Return the [x, y] coordinate for the center point of the cell that contains the specified text.  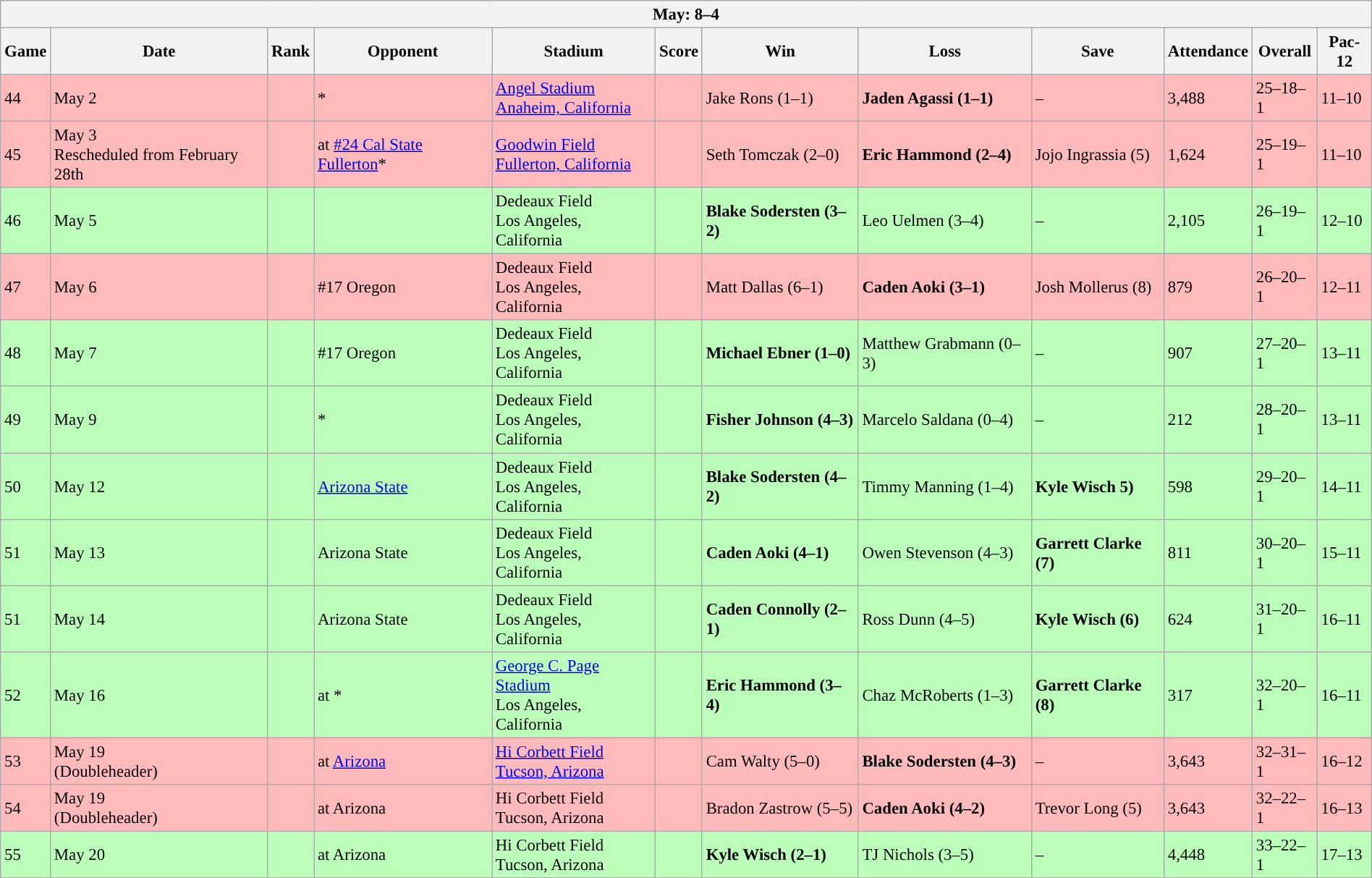
45 [26, 155]
44 [26, 98]
25–19–1 [1284, 155]
Blake Sodersten (3–2) [780, 221]
25–18–1 [1284, 98]
46 [26, 221]
12–10 [1345, 221]
28–20–1 [1284, 420]
Eric Hammond (3–4) [780, 695]
Marcelo Saldana (0–4) [945, 420]
Eric Hammond (2–4) [945, 155]
Fisher Johnson (4–3) [780, 420]
Matt Dallas (6–1) [780, 287]
624 [1208, 619]
317 [1208, 695]
26–19–1 [1284, 221]
Leo Uelmen (3–4) [945, 221]
Matthew Grabmann (0–3) [945, 353]
26–20–1 [1284, 287]
14–11 [1345, 486]
May 13 [159, 552]
Seth Tomczak (2–0) [780, 155]
May 2 [159, 98]
Jake Rons (1–1) [780, 98]
53 [26, 761]
Cam Walty (5–0) [780, 761]
48 [26, 353]
Pac-12 [1345, 51]
54 [26, 808]
4,448 [1208, 854]
27–20–1 [1284, 353]
Owen Stevenson (4–3) [945, 552]
811 [1208, 552]
1,624 [1208, 155]
Blake Sodersten (4–2) [780, 486]
50 [26, 486]
May 14 [159, 619]
Caden Aoki (4–1) [780, 552]
Garrett Clarke (7) [1097, 552]
32–22–1 [1284, 808]
at #24 Cal State Fullerton* [403, 155]
Score [679, 51]
George C. Page StadiumLos Angeles, California [574, 695]
Overall [1284, 51]
2,105 [1208, 221]
Caden Aoki (3–1) [945, 287]
879 [1208, 287]
17–13 [1345, 854]
32–20–1 [1284, 695]
907 [1208, 353]
Jojo Ingrassia (5) [1097, 155]
Jaden Agassi (1–1) [945, 98]
Caden Aoki (4–2) [945, 808]
212 [1208, 420]
29–20–1 [1284, 486]
3,488 [1208, 98]
49 [26, 420]
Ross Dunn (4–5) [945, 619]
Angel StadiumAnaheim, California [574, 98]
15–11 [1345, 552]
52 [26, 695]
12–11 [1345, 287]
Josh Mollerus (8) [1097, 287]
Trevor Long (5) [1097, 808]
598 [1208, 486]
May 7 [159, 353]
Save [1097, 51]
May 3Rescheduled from February 28th [159, 155]
Goodwin FieldFullerton, California [574, 155]
Caden Connolly (2–1) [780, 619]
55 [26, 854]
Bradon Zastrow (5–5) [780, 808]
May: 8–4 [686, 14]
16–13 [1345, 808]
Rank [291, 51]
May 5 [159, 221]
at * [403, 695]
32–31–1 [1284, 761]
Kyle Wisch 5) [1097, 486]
Stadium [574, 51]
May 6 [159, 287]
33–22–1 [1284, 854]
Loss [945, 51]
May 12 [159, 486]
Opponent [403, 51]
Blake Sodersten (4–3) [945, 761]
Attendance [1208, 51]
May 9 [159, 420]
Chaz McRoberts (1–3) [945, 695]
47 [26, 287]
Date [159, 51]
Win [780, 51]
31–20–1 [1284, 619]
Timmy Manning (1–4) [945, 486]
30–20–1 [1284, 552]
May 16 [159, 695]
TJ Nichols (3–5) [945, 854]
May 20 [159, 854]
Kyle Wisch (2–1) [780, 854]
Game [26, 51]
Garrett Clarke (8) [1097, 695]
16–12 [1345, 761]
Michael Ebner (1–0) [780, 353]
Kyle Wisch (6) [1097, 619]
